Scan for the cell matching the given text and deliver its [X, Y] coordinate at center. 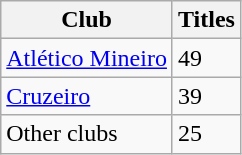
Club [87, 20]
Cruzeiro [87, 96]
Atlético Mineiro [87, 58]
Other clubs [87, 134]
49 [206, 58]
Titles [206, 20]
39 [206, 96]
25 [206, 134]
